Pinpoint the cell where the given text exists, returning its [x, y] midpoint coordinate. 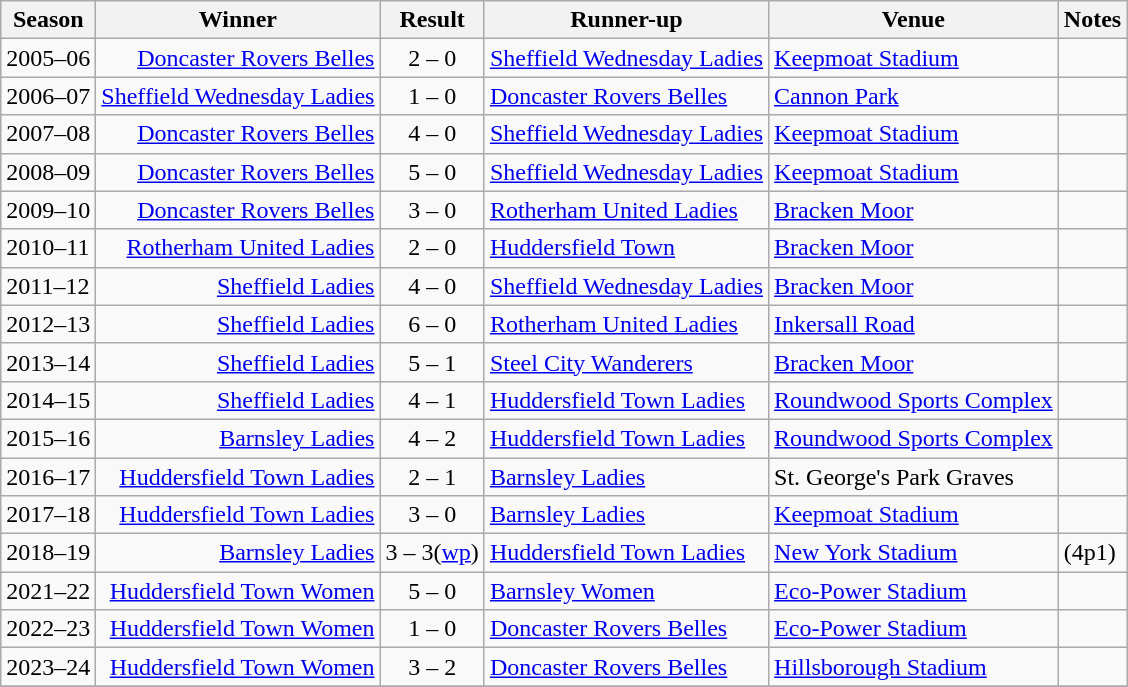
2016–17 [48, 477]
Winner [238, 20]
Result [432, 20]
2007–08 [48, 134]
2 – 1 [432, 477]
2005–06 [48, 58]
St. George's Park Graves [914, 477]
Venue [914, 20]
(4p1) [1092, 553]
Inkersall Road [914, 324]
5 – 1 [432, 362]
Cannon Park [914, 96]
2017–18 [48, 515]
2008–09 [48, 172]
2015–16 [48, 438]
3 – 3(wp) [432, 553]
New York Stadium [914, 553]
6 – 0 [432, 324]
2023–24 [48, 667]
Notes [1092, 20]
Huddersfield Town [626, 248]
Barnsley Women [626, 591]
2013–14 [48, 362]
4 – 1 [432, 400]
Runner-up [626, 20]
2006–07 [48, 96]
3 – 2 [432, 667]
2018–19 [48, 553]
Steel City Wanderers [626, 362]
2021–22 [48, 591]
2009–10 [48, 210]
2014–15 [48, 400]
2012–13 [48, 324]
Hillsborough Stadium [914, 667]
Season [48, 20]
4 – 2 [432, 438]
2010–11 [48, 248]
2011–12 [48, 286]
2022–23 [48, 629]
